Extract the [X, Y] coordinate from the center of the cell holding the provided text.  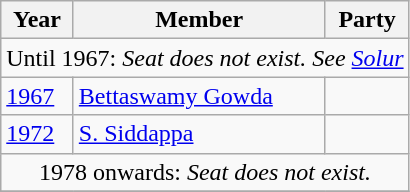
Member [199, 20]
S. Siddappa [199, 134]
1978 onwards: Seat does not exist. [205, 172]
Until 1967: Seat does not exist. See Solur [205, 58]
1972 [38, 134]
1967 [38, 96]
Year [38, 20]
Party [367, 20]
Bettaswamy Gowda [199, 96]
